Output the [X, Y] coordinate of the center of the cell containing the given text.  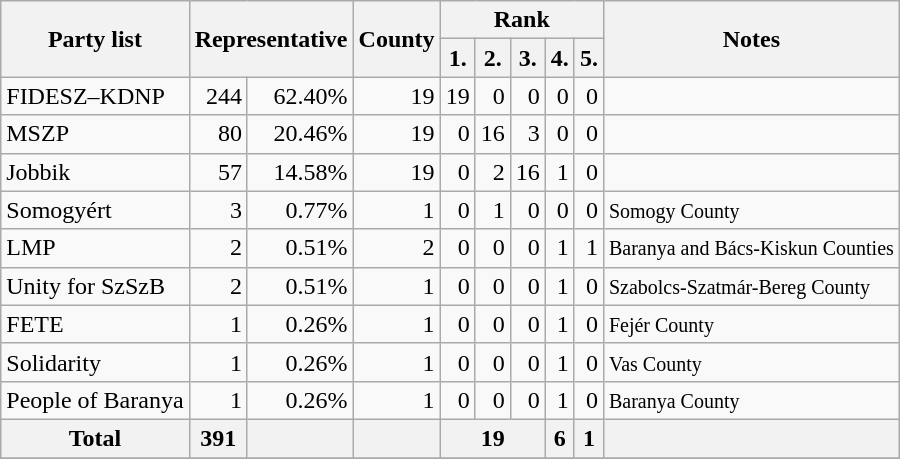
1. [458, 58]
Baranya County [751, 400]
Solidarity [95, 362]
Somogy County [751, 210]
Unity for SzSzB [95, 286]
Vas County [751, 362]
3. [528, 58]
Representative [271, 39]
Rank [522, 20]
14.58% [300, 172]
4. [560, 58]
People of Baranya [95, 400]
391 [218, 438]
Baranya and Bács-Kiskun Counties [751, 248]
Szabolcs-Szatmár-Bereg County [751, 286]
FIDESZ–KDNP [95, 96]
2. [492, 58]
57 [218, 172]
20.46% [300, 134]
Total [95, 438]
62.40% [300, 96]
FETE [95, 324]
Party list [95, 39]
Notes [751, 39]
MSZP [95, 134]
0.77% [300, 210]
5. [588, 58]
LMP [95, 248]
6 [560, 438]
Somogyért [95, 210]
County [396, 39]
80 [218, 134]
244 [218, 96]
Jobbik [95, 172]
Fejér County [751, 324]
